Identify which cell holds the provided text, then report its [x, y] central coordinate. 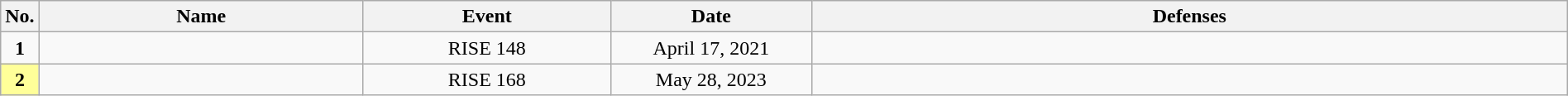
Event [486, 17]
1 [20, 48]
RISE 148 [486, 48]
May 28, 2023 [711, 79]
Defenses [1189, 17]
RISE 168 [486, 79]
April 17, 2021 [711, 48]
Date [711, 17]
2 [20, 79]
Name [201, 17]
No. [20, 17]
